Extract the (X, Y) coordinate from the center of the cell holding the provided text.  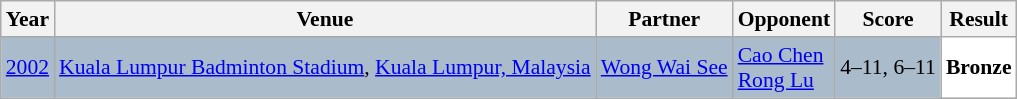
4–11, 6–11 (888, 68)
Opponent (784, 19)
Kuala Lumpur Badminton Stadium, Kuala Lumpur, Malaysia (325, 68)
Venue (325, 19)
Cao Chen Rong Lu (784, 68)
Year (28, 19)
Bronze (979, 68)
2002 (28, 68)
Wong Wai See (664, 68)
Result (979, 19)
Partner (664, 19)
Score (888, 19)
